Find where the given text appears and provide that cell's center as (x, y) coordinate. 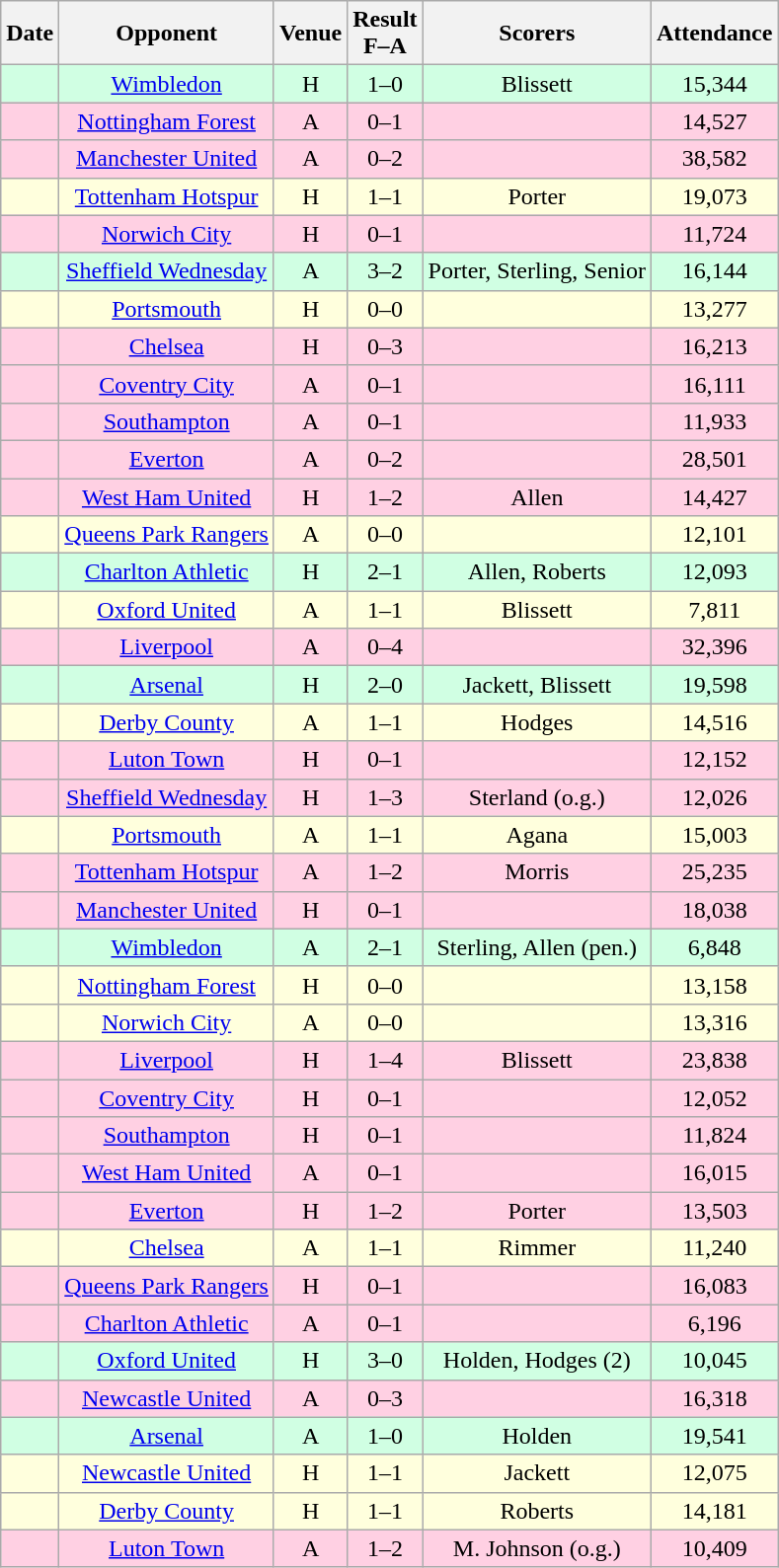
18,038 (715, 910)
Allen, Roberts (537, 572)
38,582 (715, 159)
28,501 (715, 459)
M. Johnson (o.g.) (537, 1548)
19,541 (715, 1436)
1–3 (385, 797)
3–0 (385, 1361)
13,277 (715, 309)
Sterland (o.g.) (537, 797)
11,240 (715, 1248)
Porter, Sterling, Senior (537, 271)
Roberts (537, 1511)
Date (30, 34)
Rimmer (537, 1248)
12,093 (715, 572)
10,045 (715, 1361)
Opponent (167, 34)
12,026 (715, 797)
13,316 (715, 1022)
15,003 (715, 835)
16,318 (715, 1398)
25,235 (715, 872)
2–0 (385, 685)
Attendance (715, 34)
32,396 (715, 647)
12,152 (715, 760)
Holden, Hodges (2) (537, 1361)
15,344 (715, 84)
13,158 (715, 985)
10,409 (715, 1548)
0–4 (385, 647)
Jackett, Blissett (537, 685)
16,083 (715, 1286)
12,075 (715, 1473)
14,427 (715, 496)
3–2 (385, 271)
Morris (537, 872)
11,933 (715, 421)
ResultF–A (385, 34)
Venue (310, 34)
16,015 (715, 1173)
Hodges (537, 722)
Agana (537, 835)
13,503 (715, 1211)
14,516 (715, 722)
14,181 (715, 1511)
Scorers (537, 34)
16,144 (715, 271)
16,111 (715, 384)
14,527 (715, 121)
19,073 (715, 196)
11,824 (715, 1136)
1–4 (385, 1060)
Sterling, Allen (pen.) (537, 947)
6,848 (715, 947)
23,838 (715, 1060)
12,052 (715, 1098)
Jackett (537, 1473)
6,196 (715, 1323)
11,724 (715, 234)
12,101 (715, 535)
Allen (537, 496)
19,598 (715, 685)
Holden (537, 1436)
16,213 (715, 346)
7,811 (715, 610)
